Detect which cell encompasses the target text, then output its (x, y) center coordinate. 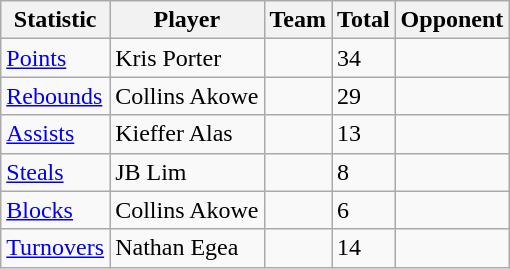
Kris Porter (187, 58)
8 (364, 172)
Opponent (452, 20)
JB Lim (187, 172)
Player (187, 20)
Assists (56, 134)
Points (56, 58)
Steals (56, 172)
34 (364, 58)
Kieffer Alas (187, 134)
Blocks (56, 210)
Statistic (56, 20)
Turnovers (56, 248)
Team (298, 20)
29 (364, 96)
Total (364, 20)
Rebounds (56, 96)
Nathan Egea (187, 248)
14 (364, 248)
13 (364, 134)
6 (364, 210)
